From the cell containing the given text, extract its center point as [x, y] coordinate. 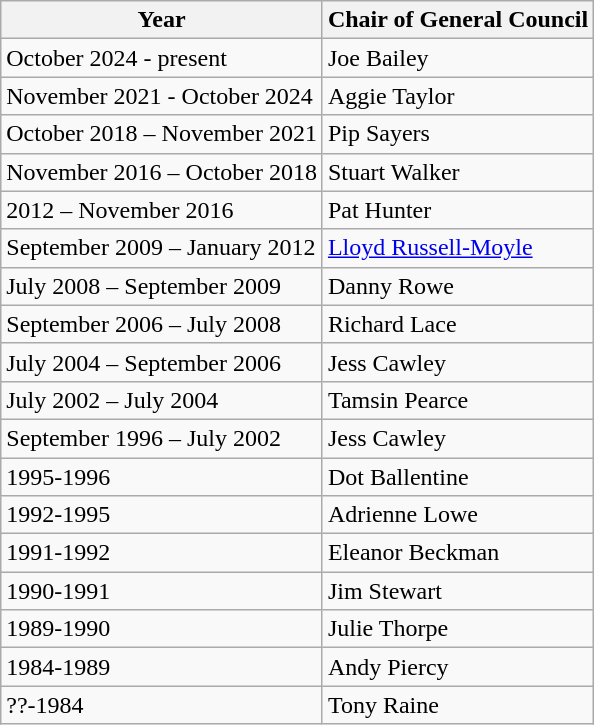
Jim Stewart [458, 591]
2012 – November 2016 [162, 210]
September 2009 – January 2012 [162, 248]
1989-1990 [162, 629]
Eleanor Beckman [458, 553]
July 2004 – September 2006 [162, 362]
Chair of General Council [458, 20]
1992-1995 [162, 515]
July 2008 – September 2009 [162, 286]
Lloyd Russell-Moyle [458, 248]
September 2006 – July 2008 [162, 324]
Adrienne Lowe [458, 515]
1990-1991 [162, 591]
Year [162, 20]
Aggie Taylor [458, 96]
Julie Thorpe [458, 629]
Dot Ballentine [458, 477]
Danny Rowe [458, 286]
October 2018 – November 2021 [162, 134]
Joe Bailey [458, 58]
??-1984 [162, 705]
Pip Sayers [458, 134]
Pat Hunter [458, 210]
Tamsin Pearce [458, 400]
1995-1996 [162, 477]
November 2021 - October 2024 [162, 96]
November 2016 – October 2018 [162, 172]
Stuart Walker [458, 172]
October 2024 - present [162, 58]
July 2002 – July 2004 [162, 400]
Tony Raine [458, 705]
Richard Lace [458, 324]
1991-1992 [162, 553]
1984-1989 [162, 667]
Andy Piercy [458, 667]
September 1996 – July 2002 [162, 438]
